Extract the [x, y] coordinate from the center of the cell holding the provided text.  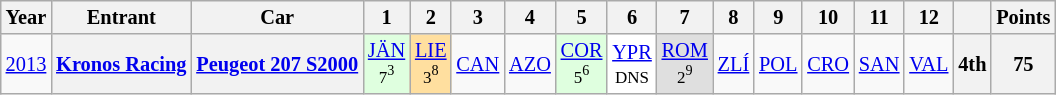
ZLÍ [734, 64]
4th [972, 64]
LIE38 [430, 64]
Entrant [121, 17]
AZO [530, 64]
JÄN73 [386, 64]
CRO [828, 64]
6 [632, 17]
2013 [26, 64]
Points [1023, 17]
3 [478, 17]
Kronos Racing [121, 64]
12 [928, 17]
VAL [928, 64]
10 [828, 17]
8 [734, 17]
CAN [478, 64]
YPRDNS [632, 64]
POL [778, 64]
9 [778, 17]
Car [277, 17]
ROM29 [685, 64]
11 [879, 17]
Peugeot 207 S2000 [277, 64]
1 [386, 17]
SAN [879, 64]
75 [1023, 64]
5 [582, 17]
4 [530, 17]
7 [685, 17]
COR56 [582, 64]
2 [430, 17]
Year [26, 17]
